Extract the (X, Y) coordinate from the center of the cell holding the provided text.  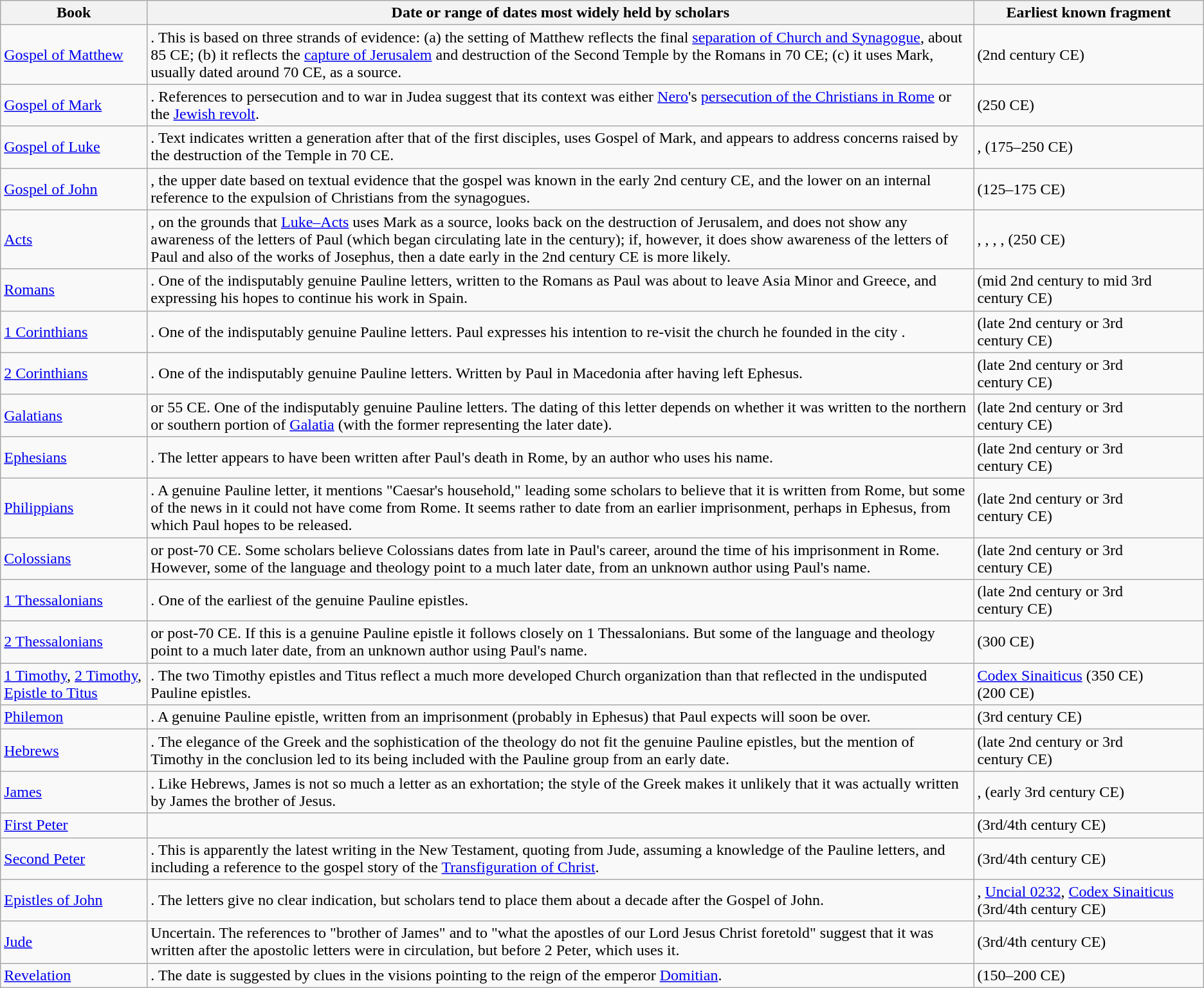
2 Corinthians (74, 373)
(125–175 CE) (1088, 189)
Gospel of Luke (74, 147)
. One of the indisputably genuine Pauline letters. Paul expresses his intention to re-visit the church he founded in the city . (561, 332)
1 Thessalonians (74, 601)
2 Thessalonians (74, 642)
Colossians (74, 558)
, (early 3rd century CE) (1088, 792)
Gospel of Mark (74, 105)
. The two Timothy epistles and Titus reflect a much more developed Church organization than that reflected in the undisputed Pauline epistles. (561, 684)
. One of the indisputably genuine Pauline letters. Written by Paul in Macedonia after having left Ephesus. (561, 373)
Date or range of dates most widely held by scholars (561, 13)
. A genuine Pauline epistle, written from an imprisonment (probably in Ephesus) that Paul expects will soon be over. (561, 717)
Gospel of Matthew (74, 55)
. The letters give no clear indication, but scholars tend to place them about a decade after the Gospel of John. (561, 901)
(2nd century CE) (1088, 55)
(3rd century CE) (1088, 717)
Philippians (74, 508)
(150–200 CE) (1088, 975)
Jude (74, 942)
. The date is suggested by clues in the visions pointing to the reign of the emperor Domitian. (561, 975)
Hebrews (74, 750)
, (175–250 CE) (1088, 147)
Galatians (74, 416)
Revelation (74, 975)
(300 CE) (1088, 642)
Romans (74, 289)
(mid 2nd century to mid 3rd century CE) (1088, 289)
, Uncial 0232, Codex Sinaiticus (3rd/4th century CE) (1088, 901)
1 Timothy, 2 Timothy, Epistle to Titus (74, 684)
Epistles of John (74, 901)
Earliest known fragment (1088, 13)
First Peter (74, 825)
, , , , (250 CE) (1088, 239)
. One of the earliest of the genuine Pauline epistles. (561, 601)
Second Peter (74, 858)
James (74, 792)
. The letter appears to have been written after Paul's death in Rome, by an author who uses his name. (561, 457)
Acts (74, 239)
Codex Sinaiticus (350 CE) (200 CE) (1088, 684)
Book (74, 13)
Philemon (74, 717)
(250 CE) (1088, 105)
Ephesians (74, 457)
1 Corinthians (74, 332)
Gospel of John (74, 189)
